Find where the given text appears and provide that cell's center as [x, y] coordinate. 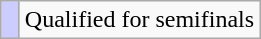
Qualified for semifinals [139, 20]
